Detect which cell encompasses the target text, then output its (X, Y) center coordinate. 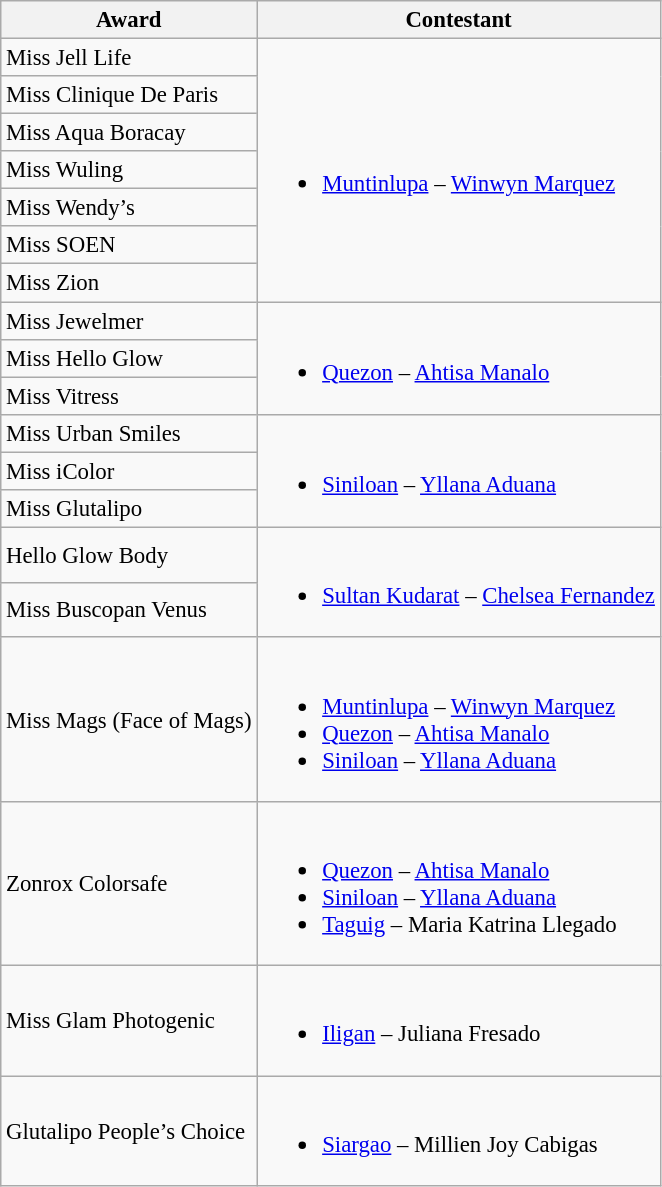
Miss Wuling (129, 170)
Miss Buscopan Venus (129, 610)
Muntinlupa – Winwyn Marquez (458, 170)
Miss Glutalipo (129, 509)
Miss Hello Glow (129, 358)
Contestant (458, 20)
Miss Jell Life (129, 58)
Award (129, 20)
Siargao – Millien Joy Cabigas (458, 1131)
Quezon – Ahtisa ManaloSiniloan – Yllana AduanaTaguig – Maria Katrina Llegado (458, 884)
Hello Glow Body (129, 554)
Iligan – Juliana Fresado (458, 1021)
Miss iColor (129, 471)
Sultan Kudarat – Chelsea Fernandez (458, 582)
Miss Clinique De Paris (129, 95)
Miss Wendy’s (129, 208)
Muntinlupa – Winwyn MarquezQuezon – Ahtisa ManaloSiniloan – Yllana Aduana (458, 719)
Miss Jewelmer (129, 321)
Glutalipo People’s Choice (129, 1131)
Miss Glam Photogenic (129, 1021)
Miss Mags (Face of Mags) (129, 719)
Miss Zion (129, 283)
Siniloan – Yllana Aduana (458, 470)
Miss Aqua Boracay (129, 133)
Quezon – Ahtisa Manalo (458, 358)
Miss SOEN (129, 245)
Miss Vitress (129, 396)
Miss Urban Smiles (129, 433)
Zonrox Colorsafe (129, 884)
